From the cell containing the given text, extract its center point as (X, Y) coordinate. 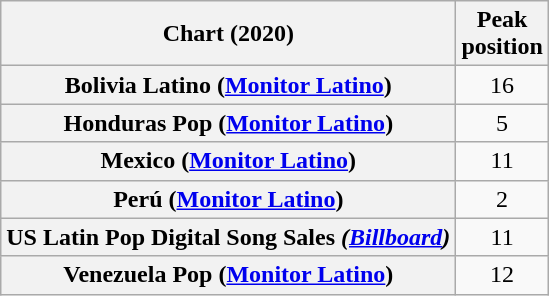
Honduras Pop (Monitor Latino) (228, 123)
2 (502, 199)
Peak position (502, 34)
Perú (Monitor Latino) (228, 199)
5 (502, 123)
Chart (2020) (228, 34)
12 (502, 275)
Venezuela Pop (Monitor Latino) (228, 275)
Bolivia Latino (Monitor Latino) (228, 85)
Mexico (Monitor Latino) (228, 161)
US Latin Pop Digital Song Sales (Billboard) (228, 237)
16 (502, 85)
